Search for the cell housing the specified text and yield its [x, y] center coordinate. 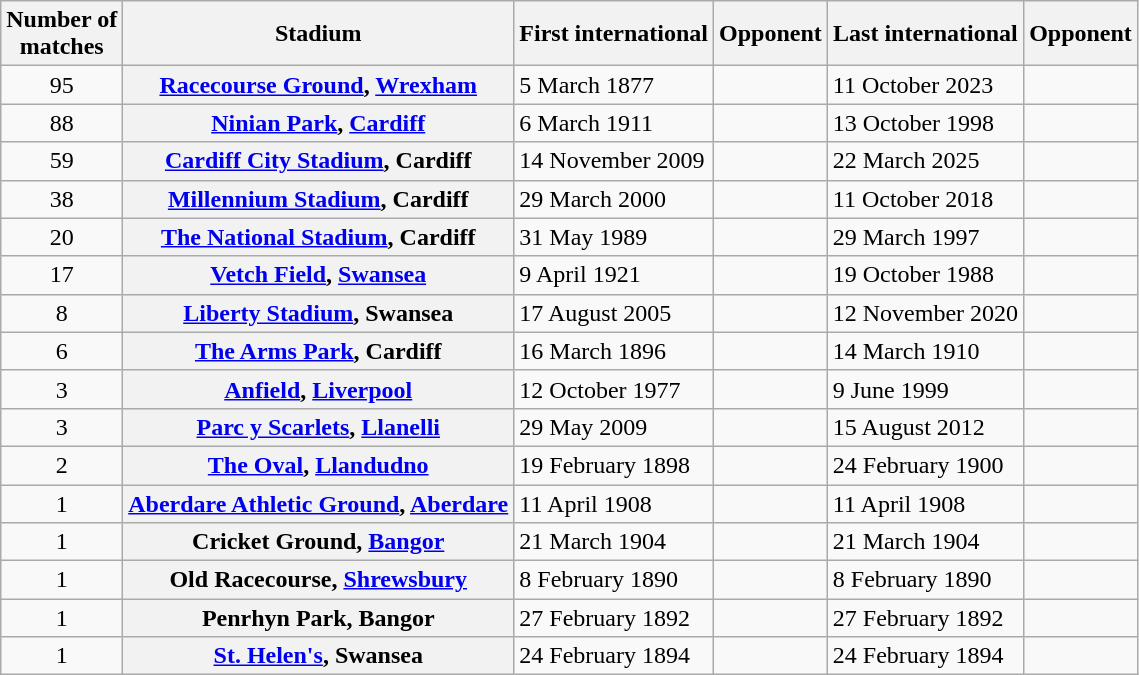
Number of matches [62, 34]
5 March 1877 [614, 85]
Stadium [318, 34]
20 [62, 237]
Parc y Scarlets, Llanelli [318, 427]
Anfield, Liverpool [318, 389]
95 [62, 85]
17 August 2005 [614, 313]
17 [62, 275]
11 October 2018 [925, 199]
8 [62, 313]
11 October 2023 [925, 85]
16 March 1896 [614, 351]
First international [614, 34]
Liberty Stadium, Swansea [318, 313]
14 March 1910 [925, 351]
29 March 2000 [614, 199]
88 [62, 123]
19 October 1988 [925, 275]
The Arms Park, Cardiff [318, 351]
13 October 1998 [925, 123]
59 [62, 161]
Cricket Ground, Bangor [318, 542]
Old Racecourse, Shrewsbury [318, 580]
Ninian Park, Cardiff [318, 123]
Last international [925, 34]
6 [62, 351]
Cardiff City Stadium, Cardiff [318, 161]
Penrhyn Park, Bangor [318, 618]
St. Helen's, Swansea [318, 656]
29 May 2009 [614, 427]
6 March 1911 [614, 123]
19 February 1898 [614, 465]
24 February 1900 [925, 465]
15 August 2012 [925, 427]
Vetch Field, Swansea [318, 275]
14 November 2009 [614, 161]
Racecourse Ground, Wrexham [318, 85]
2 [62, 465]
9 June 1999 [925, 389]
Aberdare Athletic Ground, Aberdare [318, 503]
The Oval, Llandudno [318, 465]
The National Stadium, Cardiff [318, 237]
31 May 1989 [614, 237]
38 [62, 199]
9 April 1921 [614, 275]
22 March 2025 [925, 161]
29 March 1997 [925, 237]
12 October 1977 [614, 389]
12 November 2020 [925, 313]
Millennium Stadium, Cardiff [318, 199]
